Find where the given text appears and provide that cell's center as [x, y] coordinate. 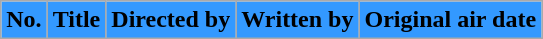
No. [24, 20]
Written by [298, 20]
Directed by [171, 20]
Title [76, 20]
Original air date [450, 20]
